Output the (x, y) coordinate of the center of the cell containing the given text.  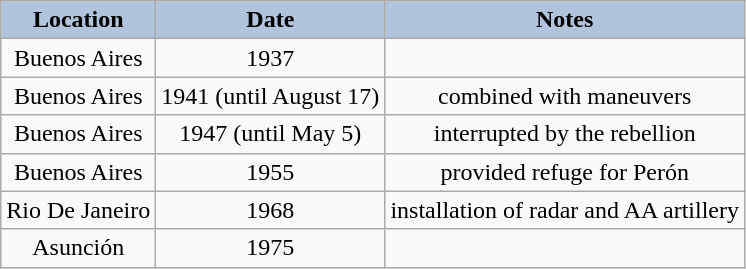
Location (78, 20)
installation of radar and AA artillery (565, 210)
Rio De Janeiro (78, 210)
1955 (270, 172)
1937 (270, 58)
combined with maneuvers (565, 96)
1975 (270, 248)
1947 (until May 5) (270, 134)
Asunción (78, 248)
interrupted by the rebellion (565, 134)
provided refuge for Perón (565, 172)
1968 (270, 210)
1941 (until August 17) (270, 96)
Notes (565, 20)
Date (270, 20)
